Return [X, Y] of the center of cell containing provided text 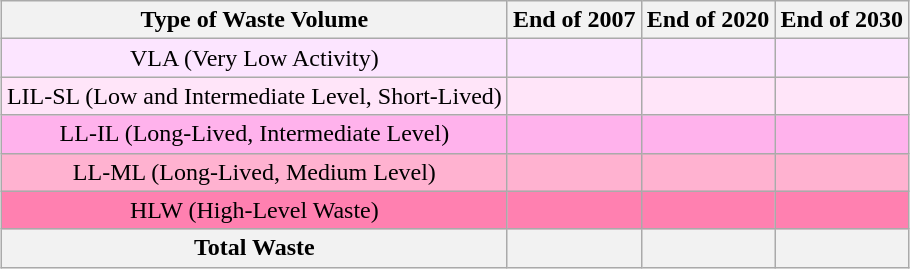
End of 2007 [574, 20]
VLA (Very Low Activity) [254, 58]
LIL-SL (Low and Intermediate Level, Short-Lived) [254, 96]
LL-ML (Long-Lived, Medium Level) [254, 172]
LL-IL (Long-Lived, Intermediate Level) [254, 134]
Total Waste [254, 248]
End of 2030 [842, 20]
Type of Waste Volume [254, 20]
HLW (High-Level Waste) [254, 210]
End of 2020 [708, 20]
